Return (X, Y) of the center of cell containing provided text 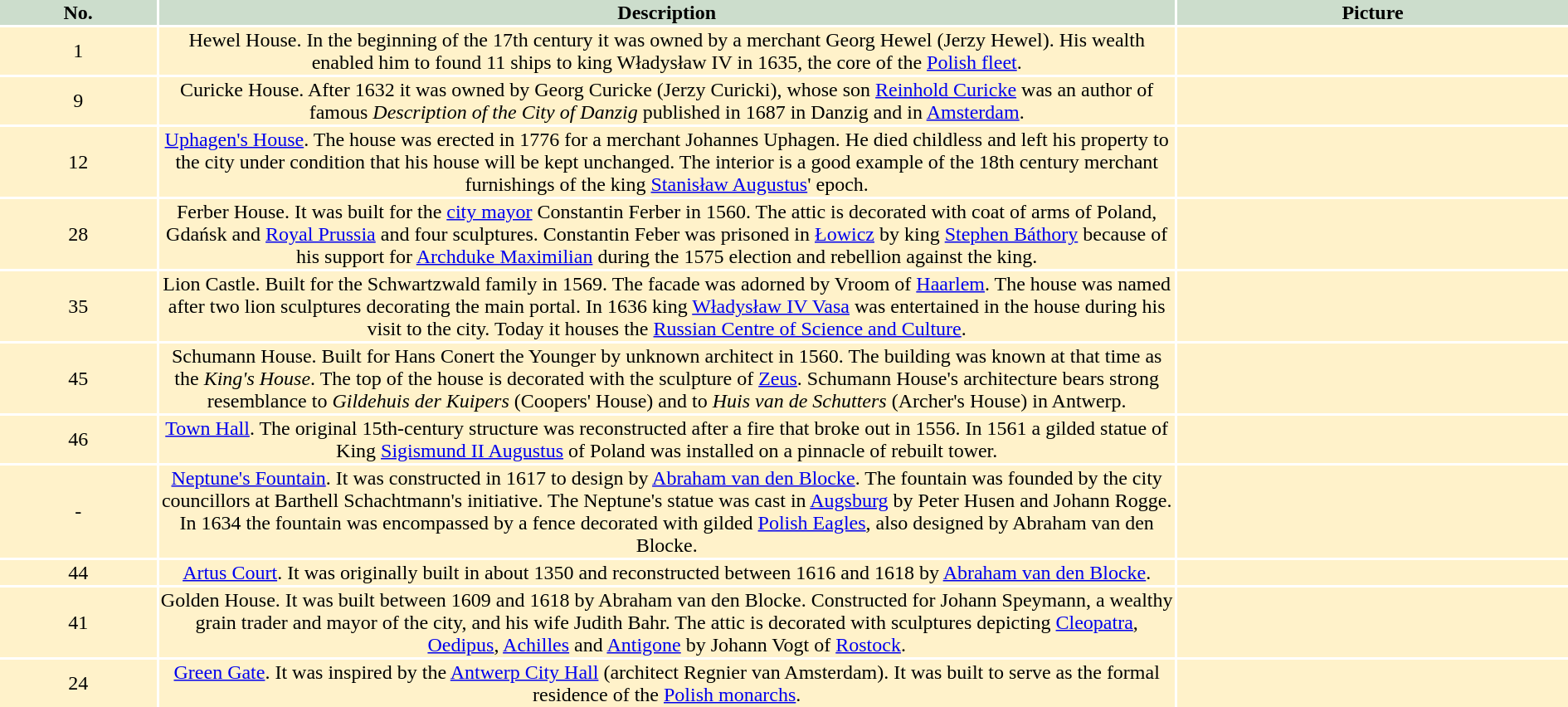
35 (78, 306)
Artus Court. It was originally built in about 1350 and reconstructed between 1616 and 1618 by Abraham van den Blocke. (667, 573)
Description (667, 12)
12 (78, 162)
No. (78, 12)
45 (78, 378)
44 (78, 573)
28 (78, 234)
1 (78, 51)
- (78, 511)
24 (78, 684)
9 (78, 101)
Picture (1372, 12)
41 (78, 622)
46 (78, 440)
